Find where the given text appears and provide that cell's center as (x, y) coordinate. 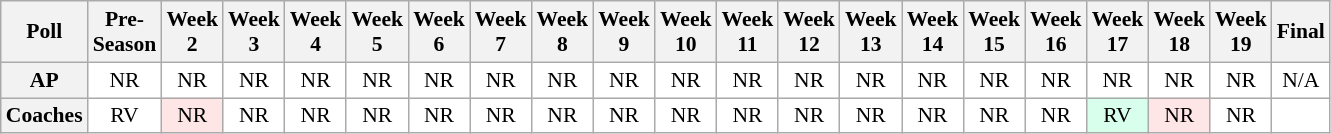
AP (44, 80)
Week14 (933, 32)
Week2 (192, 32)
Week11 (748, 32)
Week18 (1179, 32)
Week5 (377, 32)
Week9 (624, 32)
Poll (44, 32)
Week16 (1056, 32)
Week15 (994, 32)
Week6 (439, 32)
Week13 (871, 32)
Week19 (1241, 32)
Week12 (809, 32)
N/A (1301, 80)
Week7 (501, 32)
Pre-Season (125, 32)
Week4 (316, 32)
Week17 (1118, 32)
Final (1301, 32)
Coaches (44, 116)
Week8 (562, 32)
Week10 (686, 32)
Week3 (254, 32)
